Detect which cell encompasses the target text, then output its (X, Y) center coordinate. 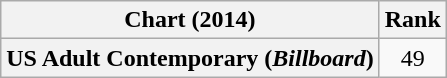
Chart (2014) (190, 20)
Rank (412, 20)
US Adult Contemporary (Billboard) (190, 58)
49 (412, 58)
